Extract the [X, Y] coordinate from the center of the cell holding the provided text.  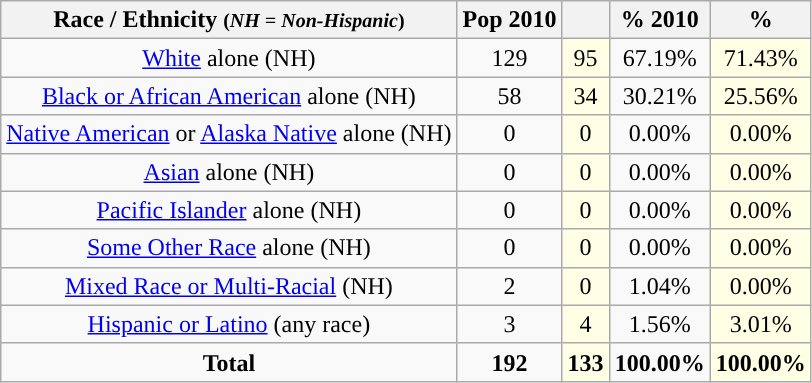
25.56% [760, 96]
1.04% [660, 286]
Total [229, 362]
Asian alone (NH) [229, 172]
133 [586, 362]
Native American or Alaska Native alone (NH) [229, 134]
Black or African American alone (NH) [229, 96]
White alone (NH) [229, 58]
Pacific Islander alone (NH) [229, 210]
58 [510, 96]
3.01% [760, 324]
Race / Ethnicity (NH = Non-Hispanic) [229, 20]
Pop 2010 [510, 20]
4 [586, 324]
3 [510, 324]
Some Other Race alone (NH) [229, 248]
129 [510, 58]
67.19% [660, 58]
192 [510, 362]
2 [510, 286]
Hispanic or Latino (any race) [229, 324]
30.21% [660, 96]
Mixed Race or Multi-Racial (NH) [229, 286]
1.56% [660, 324]
71.43% [760, 58]
34 [586, 96]
% [760, 20]
% 2010 [660, 20]
95 [586, 58]
